Determine the (x, y) coordinate at the center of the cell enclosing the given text.  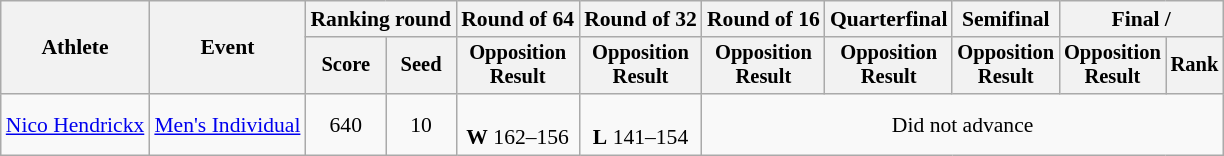
Final / (1141, 19)
10 (421, 124)
Round of 32 (640, 19)
Seed (421, 66)
Ranking round (380, 19)
Quarterfinal (889, 19)
L 141–154 (640, 124)
Athlete (76, 48)
Men's Individual (227, 124)
Round of 16 (764, 19)
Nico Hendrickx (76, 124)
Did not advance (962, 124)
Round of 64 (518, 19)
Rank (1195, 66)
Event (227, 48)
640 (346, 124)
Score (346, 66)
W 162–156 (518, 124)
Semifinal (1006, 19)
